Locate the cell with the specified text and output its [X, Y] center coordinate. 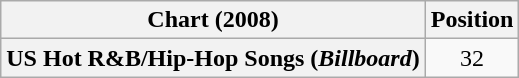
Position [472, 20]
Chart (2008) [213, 20]
US Hot R&B/Hip-Hop Songs (Billboard) [213, 58]
32 [472, 58]
